Extract the (x, y) coordinate from the center of the cell holding the provided text.  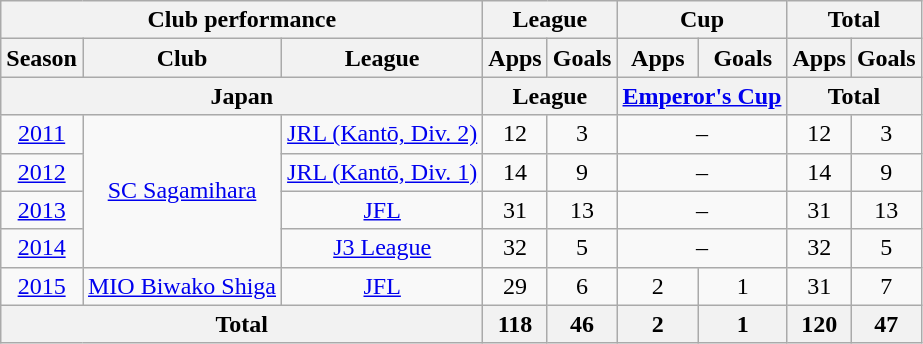
JRL (Kantō, Div. 2) (382, 134)
Club (182, 58)
Club performance (242, 20)
47 (886, 324)
JRL (Kantō, Div. 1) (382, 172)
2013 (42, 210)
SC Sagamihara (182, 191)
29 (515, 286)
2011 (42, 134)
120 (819, 324)
118 (515, 324)
6 (582, 286)
46 (582, 324)
Cup (702, 20)
Emperor's Cup (702, 96)
2012 (42, 172)
Season (42, 58)
2014 (42, 248)
MIO Biwako Shiga (182, 286)
J3 League (382, 248)
7 (886, 286)
Japan (242, 96)
2015 (42, 286)
